Detect which cell encompasses the target text, then output its [X, Y] center coordinate. 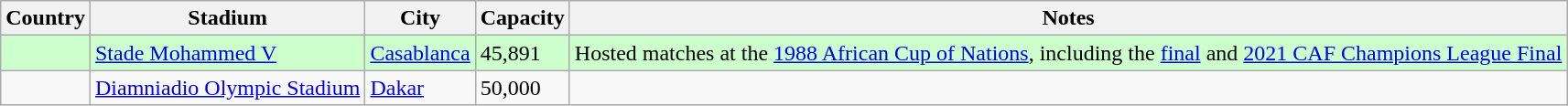
Notes [1068, 18]
Country [46, 18]
45,891 [522, 53]
Stade Mohammed V [227, 53]
Stadium [227, 18]
Casablanca [420, 53]
City [420, 18]
50,000 [522, 88]
Dakar [420, 88]
Capacity [522, 18]
Diamniadio Olympic Stadium [227, 88]
Hosted matches at the 1988 African Cup of Nations, including the final and 2021 CAF Champions League Final [1068, 53]
